From the cell containing the given text, extract its center point as [x, y] coordinate. 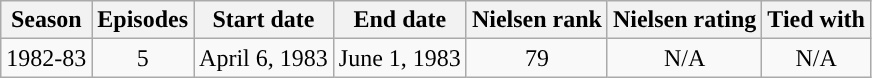
Nielsen rating [684, 20]
79 [536, 58]
5 [143, 58]
1982-83 [46, 58]
April 6, 1983 [264, 58]
Season [46, 20]
Start date [264, 20]
Episodes [143, 20]
Nielsen rank [536, 20]
Tied with [816, 20]
End date [400, 20]
June 1, 1983 [400, 58]
